From the cell containing the given text, extract its center point as [x, y] coordinate. 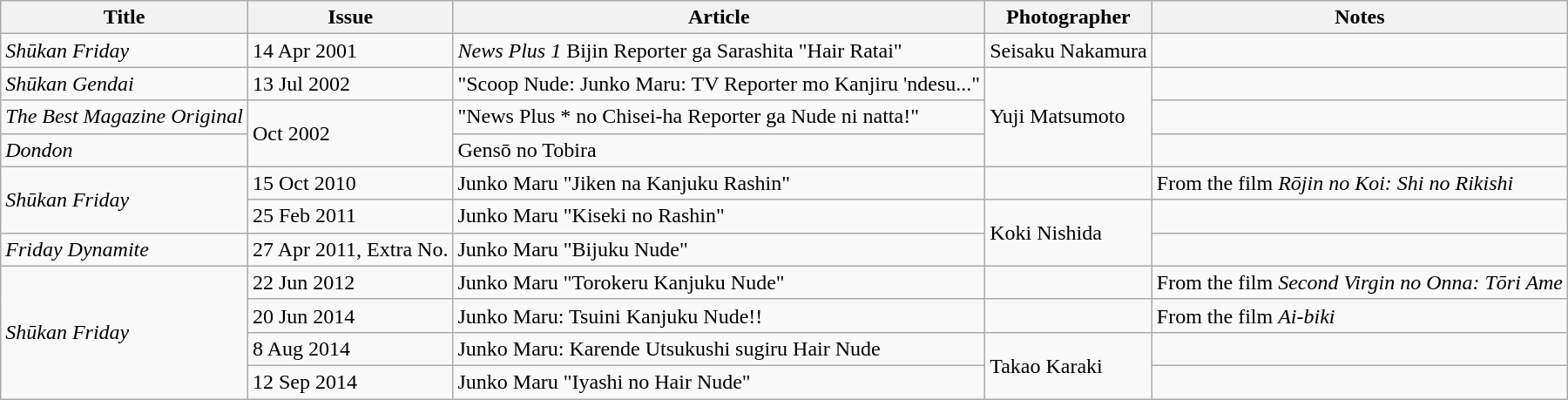
From the film Ai-biki [1359, 315]
22 Jun 2012 [350, 282]
Notes [1359, 17]
From the film Second Virgin no Onna: Tōri Ame [1359, 282]
From the film Rōjin no Koi: Shi no Rikishi [1359, 183]
15 Oct 2010 [350, 183]
Junko Maru "Kiseki no Rashin" [720, 216]
Seisaku Nakamura [1069, 51]
27 Apr 2011, Extra No. [350, 249]
20 Jun 2014 [350, 315]
The Best Magazine Original [125, 117]
Issue [350, 17]
14 Apr 2001 [350, 51]
Junko Maru: Tsuini Kanjuku Nude!! [720, 315]
Article [720, 17]
Junko Maru "Torokeru Kanjuku Nude" [720, 282]
12 Sep 2014 [350, 382]
News Plus 1 Bijin Reporter ga Sarashita "Hair Ratai" [720, 51]
13 Jul 2002 [350, 84]
25 Feb 2011 [350, 216]
Dondon [125, 150]
Takao Karaki [1069, 365]
Yuji Matsumoto [1069, 117]
Title [125, 17]
Junko Maru "Jiken na Kanjuku Rashin" [720, 183]
"Scoop Nude: Junko Maru: TV Reporter mo Kanjiru 'ndesu..." [720, 84]
Koki Nishida [1069, 233]
Friday Dynamite [125, 249]
8 Aug 2014 [350, 349]
Junko Maru "Bijuku Nude" [720, 249]
Gensō no Tobira [720, 150]
"News Plus * no Chisei-ha Reporter ga Nude ni natta!" [720, 117]
Junko Maru "Iyashi no Hair Nude" [720, 382]
Junko Maru: Karende Utsukushi sugiru Hair Nude [720, 349]
Shūkan Gendai [125, 84]
Oct 2002 [350, 133]
Photographer [1069, 17]
